Extract the (x, y) coordinate from the center of the cell holding the provided text.  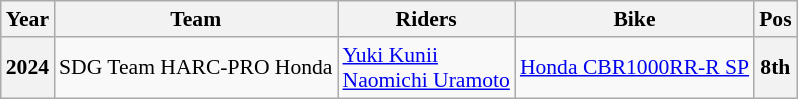
Riders (426, 19)
8th (776, 68)
Bike (634, 19)
Yuki Kunii Naomichi Uramoto (426, 68)
Pos (776, 19)
Year (28, 19)
Team (196, 19)
2024 (28, 68)
Honda CBR1000RR-R SP (634, 68)
SDG Team HARC-PRO Honda (196, 68)
